Return [X, Y] of the center of cell containing provided text 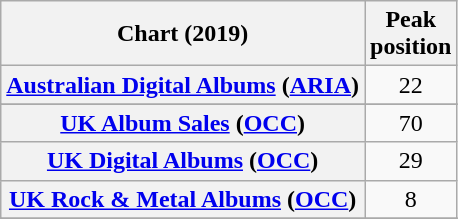
Chart (2019) [183, 34]
UK Rock & Metal Albums (OCC) [183, 199]
8 [411, 199]
UK Album Sales (OCC) [183, 123]
70 [411, 123]
29 [411, 161]
22 [411, 85]
UK Digital Albums (OCC) [183, 161]
Australian Digital Albums (ARIA) [183, 85]
Peakposition [411, 34]
